Detect which cell encompasses the target text, then output its [x, y] center coordinate. 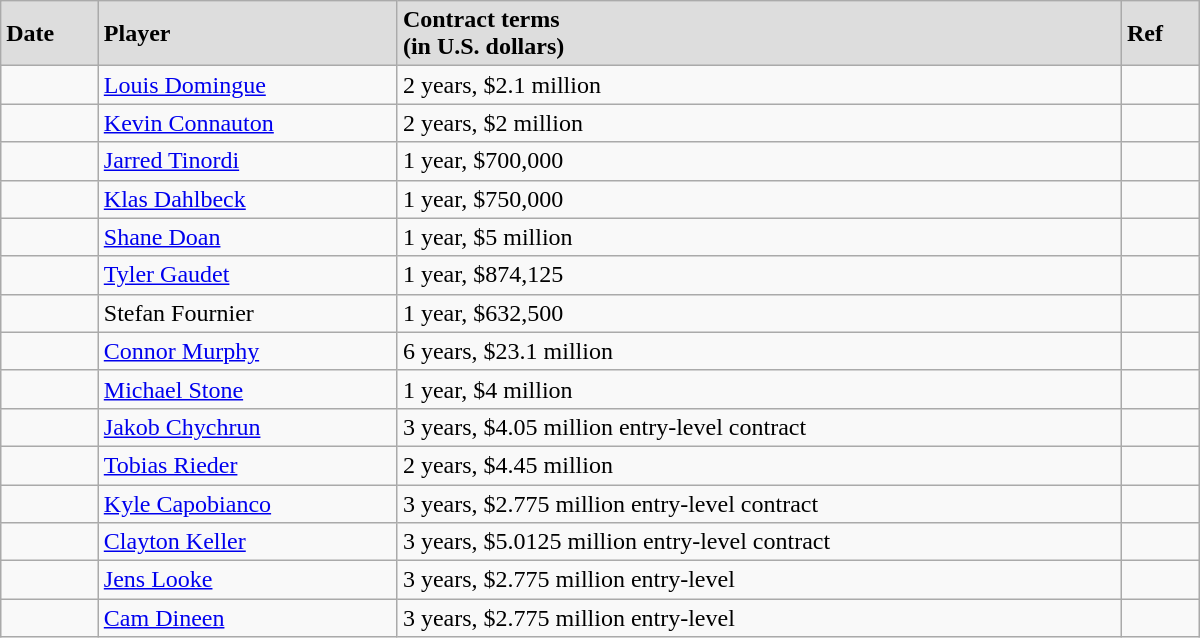
Tyler Gaudet [248, 275]
Stefan Fournier [248, 313]
Tobias Rieder [248, 465]
1 year, $700,000 [759, 161]
Contract terms(in U.S. dollars) [759, 34]
2 years, $2.1 million [759, 85]
Louis Domingue [248, 85]
6 years, $23.1 million [759, 351]
1 year, $5 million [759, 237]
3 years, $4.05 million entry-level contract [759, 427]
Cam Dineen [248, 618]
Michael Stone [248, 389]
Connor Murphy [248, 351]
1 year, $4 million [759, 389]
Kyle Capobianco [248, 503]
Player [248, 34]
2 years, $4.45 million [759, 465]
Ref [1160, 34]
1 year, $750,000 [759, 199]
1 year, $632,500 [759, 313]
Jarred Tinordi [248, 161]
Jakob Chychrun [248, 427]
Date [50, 34]
3 years, $2.775 million entry-level contract [759, 503]
Klas Dahlbeck [248, 199]
Kevin Connauton [248, 123]
1 year, $874,125 [759, 275]
Shane Doan [248, 237]
Jens Looke [248, 580]
3 years, $5.0125 million entry-level contract [759, 542]
2 years, $2 million [759, 123]
Clayton Keller [248, 542]
